Return [X, Y] of the center of cell containing provided text 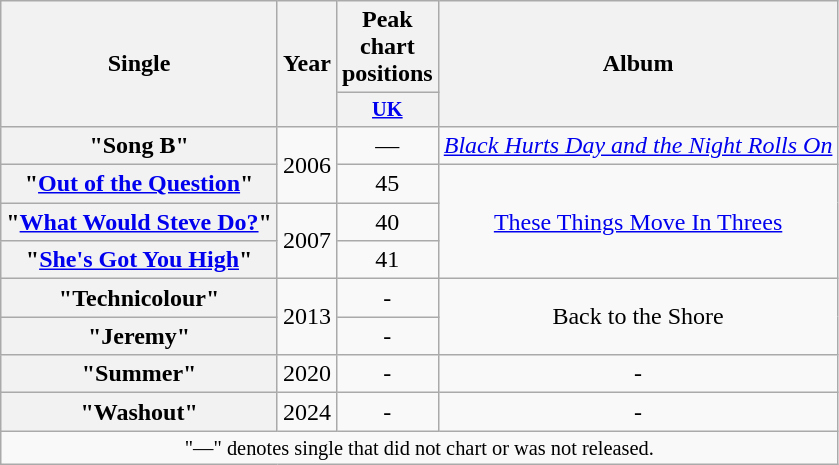
2007 [306, 241]
"She's Got You High" [140, 260]
These Things Move In Threes [638, 222]
Back to the Shore [638, 317]
Black Hurts Day and the Night Rolls On [638, 145]
"—" denotes single that did not chart or was not released. [420, 448]
"Out of the Question" [140, 184]
40 [387, 222]
45 [387, 184]
"Jeremy" [140, 336]
UK [387, 110]
Year [306, 64]
2020 [306, 374]
"Song B" [140, 145]
"Washout" [140, 412]
2013 [306, 317]
"Technicolour" [140, 298]
Single [140, 64]
"Summer" [140, 374]
Peak chart positions [387, 47]
"What Would Steve Do?" [140, 222]
2024 [306, 412]
— [387, 145]
2006 [306, 164]
Album [638, 64]
41 [387, 260]
